For the text-containing cell, return its midpoint in (x, y) coordinate format. 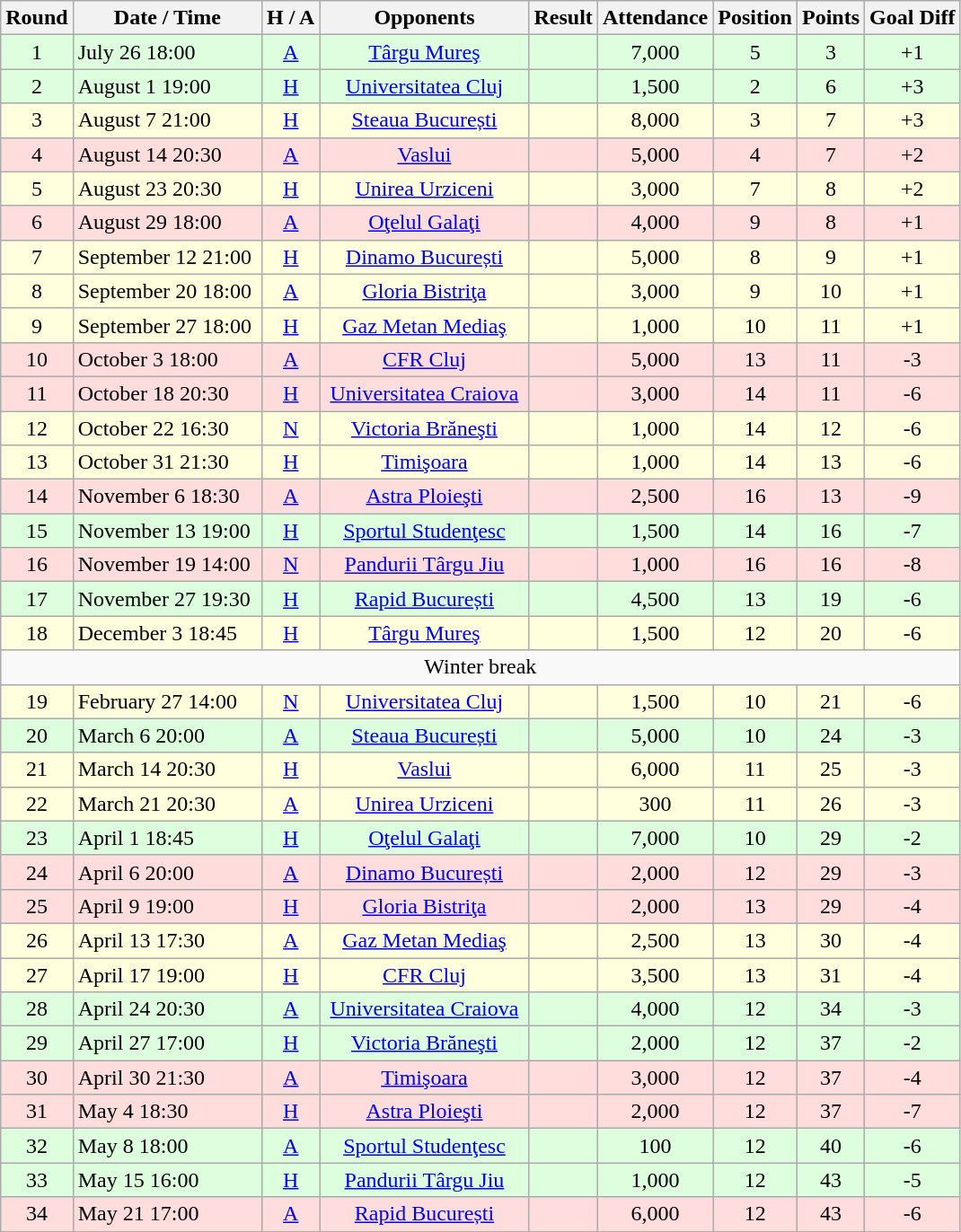
August 14 20:30 (167, 154)
August 1 19:00 (167, 86)
100 (655, 1146)
October 22 16:30 (167, 428)
Winter break (480, 667)
May 15 16:00 (167, 1180)
October 31 21:30 (167, 462)
September 27 18:00 (167, 325)
March 6 20:00 (167, 735)
15 (37, 531)
November 19 14:00 (167, 565)
April 9 19:00 (167, 906)
H / A (291, 18)
Round (37, 18)
4,500 (655, 599)
22 (37, 804)
-9 (913, 497)
40 (832, 1146)
8,000 (655, 120)
23 (37, 838)
Goal Diff (913, 18)
300 (655, 804)
September 20 18:00 (167, 291)
April 6 20:00 (167, 872)
-8 (913, 565)
April 24 20:30 (167, 1009)
1 (37, 52)
-5 (913, 1180)
April 13 17:30 (167, 940)
3,500 (655, 974)
Result (563, 18)
July 26 18:00 (167, 52)
August 7 21:00 (167, 120)
May 21 17:00 (167, 1214)
May 8 18:00 (167, 1146)
Position (755, 18)
December 3 18:45 (167, 633)
April 27 17:00 (167, 1043)
Opponents (424, 18)
18 (37, 633)
Attendance (655, 18)
April 30 21:30 (167, 1078)
27 (37, 974)
August 29 18:00 (167, 223)
Date / Time (167, 18)
September 12 21:00 (167, 257)
March 14 20:30 (167, 770)
33 (37, 1180)
April 1 18:45 (167, 838)
May 4 18:30 (167, 1112)
October 3 18:00 (167, 359)
Points (832, 18)
17 (37, 599)
October 18 20:30 (167, 393)
32 (37, 1146)
February 27 14:00 (167, 701)
28 (37, 1009)
November 6 18:30 (167, 497)
November 13 19:00 (167, 531)
April 17 19:00 (167, 974)
November 27 19:30 (167, 599)
August 23 20:30 (167, 189)
March 21 20:30 (167, 804)
